Find where the given text appears and provide that cell's center as [x, y] coordinate. 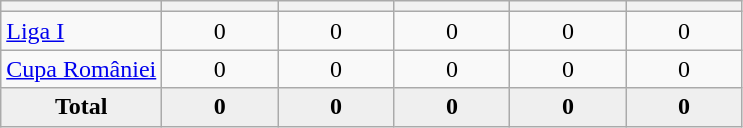
Total [82, 107]
Liga I [82, 31]
Cupa României [82, 69]
